Return [X, Y] of the center of cell containing provided text 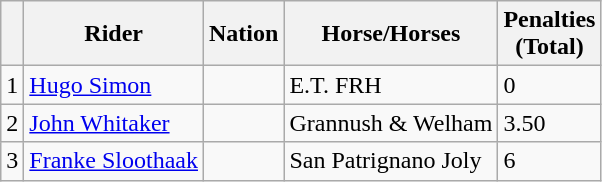
Franke Sloothaak [114, 161]
E.T. FRH [391, 85]
John Whitaker [114, 123]
6 [550, 161]
San Patrignano Joly [391, 161]
2 [12, 123]
0 [550, 85]
Hugo Simon [114, 85]
3.50 [550, 123]
1 [12, 85]
Nation [244, 34]
3 [12, 161]
Grannush & Welham [391, 123]
Penalties(Total) [550, 34]
Rider [114, 34]
Horse/Horses [391, 34]
